Detect which cell encompasses the target text, then output its (x, y) center coordinate. 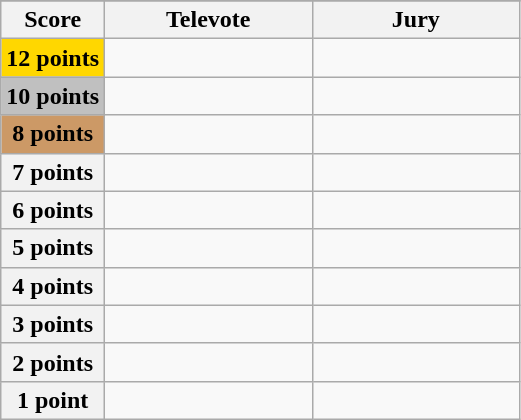
8 points (53, 134)
4 points (53, 286)
5 points (53, 248)
3 points (53, 324)
7 points (53, 172)
Score (53, 20)
12 points (53, 58)
Televote (209, 20)
6 points (53, 210)
10 points (53, 96)
Jury (416, 20)
1 point (53, 400)
2 points (53, 362)
